Locate the cell with the specified text and output its [X, Y] center coordinate. 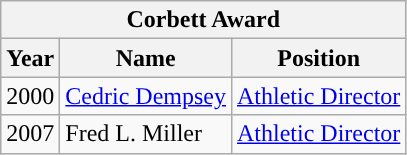
Cedric Dempsey [146, 96]
Fred L. Miller [146, 134]
Corbett Award [204, 20]
Year [30, 58]
Name [146, 58]
2000 [30, 96]
2007 [30, 134]
Position [318, 58]
